For the text-containing cell, return its midpoint in (X, Y) coordinate format. 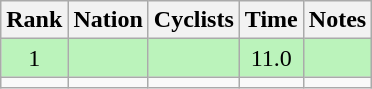
Nation (108, 20)
1 (34, 58)
Notes (337, 20)
11.0 (271, 58)
Cyclists (194, 20)
Rank (34, 20)
Time (271, 20)
